Find where the given text appears and provide that cell's center as (X, Y) coordinate. 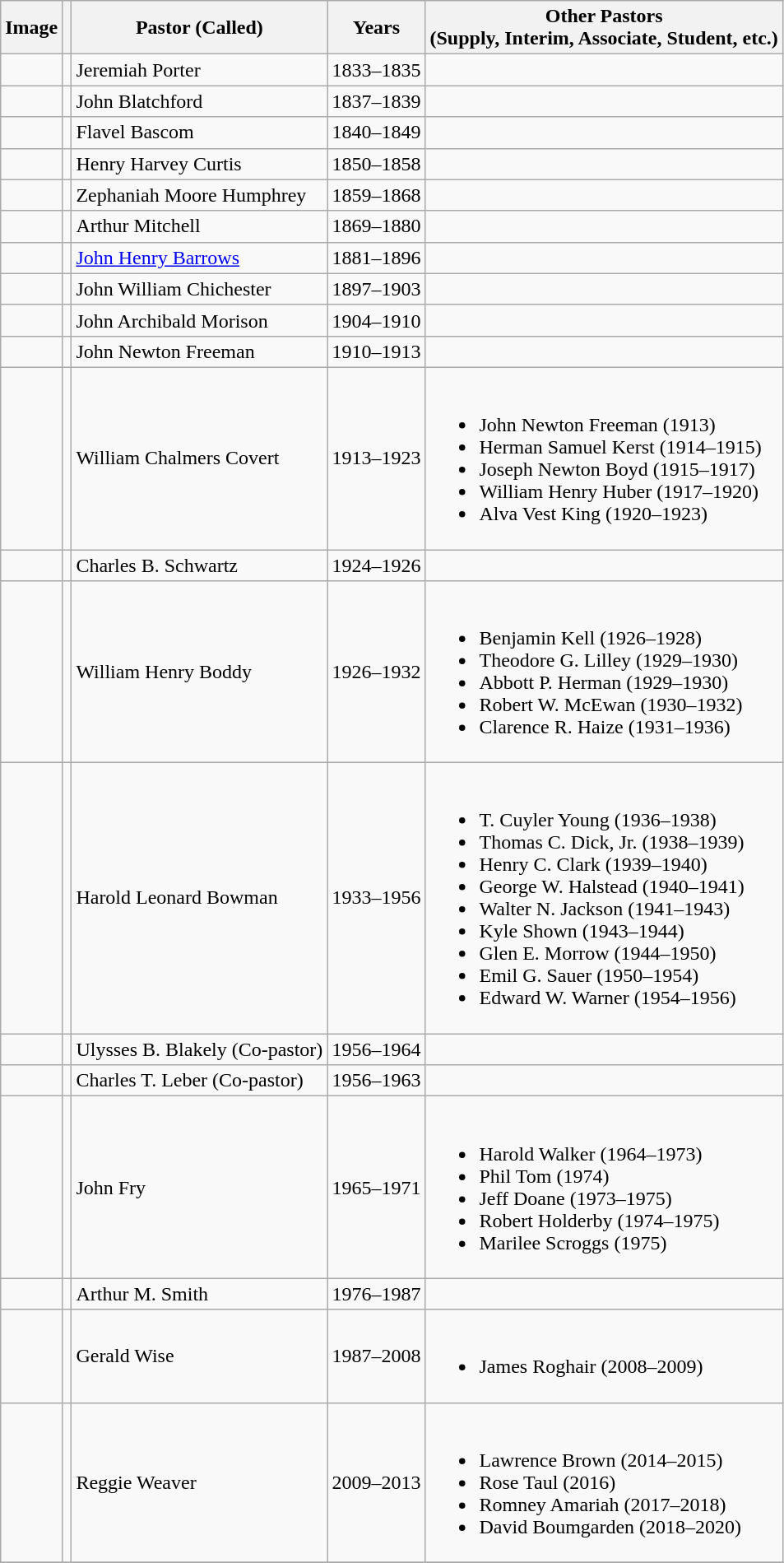
John Fry (199, 1187)
2009–2013 (377, 1482)
Lawrence Brown (2014–2015)Rose Taul (2016)Romney Amariah (2017–2018)David Boumgarden (2018–2020) (604, 1482)
Years (377, 28)
John Newton Freeman (199, 351)
Reggie Weaver (199, 1482)
1840–1849 (377, 133)
Arthur M. Smith (199, 1294)
Henry Harvey Curtis (199, 164)
John Blatchford (199, 101)
1833–1835 (377, 70)
Charles B. Schwartz (199, 565)
1837–1839 (377, 101)
Arthur Mitchell (199, 226)
John William Chichester (199, 289)
1913–1923 (377, 458)
Pastor (Called) (199, 28)
Jeremiah Porter (199, 70)
Image (31, 28)
William Chalmers Covert (199, 458)
1987–2008 (377, 1356)
1910–1913 (377, 351)
1926–1932 (377, 672)
1897–1903 (377, 289)
1924–1926 (377, 565)
Other Pastors(Supply, Interim, Associate, Student, etc.) (604, 28)
James Roghair (2008–2009) (604, 1356)
John Archibald Morison (199, 320)
1850–1858 (377, 164)
John Henry Barrows (199, 258)
1859–1868 (377, 195)
John Newton Freeman (1913)Herman Samuel Kerst (1914–1915)Joseph Newton Boyd (1915–1917)William Henry Huber (1917–1920)Alva Vest King (1920–1923) (604, 458)
1933–1956 (377, 899)
1956–1963 (377, 1081)
Flavel Bascom (199, 133)
Zephaniah Moore Humphrey (199, 195)
Charles T. Leber (Co-pastor) (199, 1081)
William Henry Boddy (199, 672)
1869–1880 (377, 226)
Harold Walker (1964–1973)Phil Tom (1974)Jeff Doane (1973–1975)Robert Holderby (1974–1975)Marilee Scroggs (1975) (604, 1187)
Gerald Wise (199, 1356)
1976–1987 (377, 1294)
1965–1971 (377, 1187)
Harold Leonard Bowman (199, 899)
1881–1896 (377, 258)
Ulysses B. Blakely (Co-pastor) (199, 1049)
1956–1964 (377, 1049)
Benjamin Kell (1926–1928)Theodore G. Lilley (1929–1930)Abbott P. Herman (1929–1930)Robert W. McEwan (1930–1932)Clarence R. Haize (1931–1936) (604, 672)
1904–1910 (377, 320)
